Capture the cell that displays the provided text and extract its (X, Y) central coordinate. 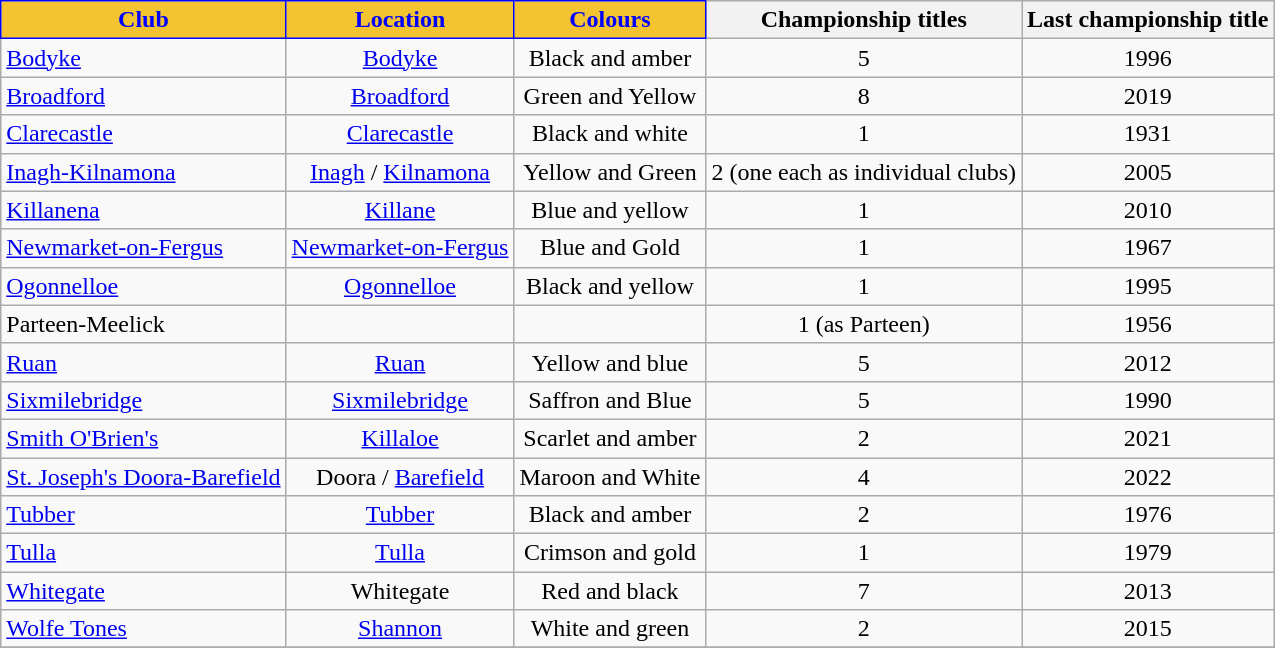
Location (400, 20)
Blue and yellow (610, 210)
1 (as Parteen) (864, 324)
Black and white (610, 134)
Inagh-Kilnamona (144, 172)
Killane (400, 210)
Blue and Gold (610, 248)
2015 (1148, 629)
Colours (610, 20)
Championship titles (864, 20)
Maroon and White (610, 477)
Yellow and blue (610, 362)
1979 (1148, 553)
2021 (1148, 438)
Wolfe Tones (144, 629)
1976 (1148, 515)
Red and black (610, 591)
2005 (1148, 172)
1956 (1148, 324)
Last championship title (1148, 20)
1996 (1148, 58)
Killanena (144, 210)
1967 (1148, 248)
Inagh / Kilnamona (400, 172)
2012 (1148, 362)
Saffron and Blue (610, 400)
Club (144, 20)
Crimson and gold (610, 553)
Shannon (400, 629)
1995 (1148, 286)
7 (864, 591)
2013 (1148, 591)
Scarlet and amber (610, 438)
White and green (610, 629)
8 (864, 96)
Doora / Barefield (400, 477)
1990 (1148, 400)
2010 (1148, 210)
4 (864, 477)
Black and yellow (610, 286)
Smith O'Brien's (144, 438)
Killaloe (400, 438)
2019 (1148, 96)
Yellow and Green (610, 172)
Green and Yellow (610, 96)
St. Joseph's Doora-Barefield (144, 477)
2022 (1148, 477)
2 (one each as individual clubs) (864, 172)
1931 (1148, 134)
Parteen-Meelick (144, 324)
